Pinpoint the cell where the given text exists, returning its [x, y] midpoint coordinate. 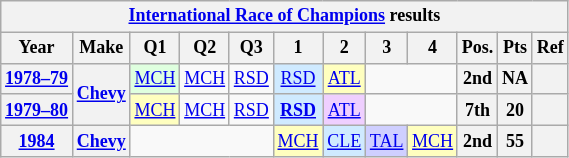
2 [344, 48]
1 [298, 48]
7th [477, 110]
NA [516, 78]
Year [37, 48]
Q3 [251, 48]
Q1 [155, 48]
4 [433, 48]
1984 [37, 140]
TAL [387, 140]
CLE [344, 140]
3 [387, 48]
International Race of Champions results [284, 16]
Pos. [477, 48]
1979–80 [37, 110]
Pts [516, 48]
Make [101, 48]
1978–79 [37, 78]
55 [516, 140]
Ref [550, 48]
20 [516, 110]
Q2 [205, 48]
